Search for the cell housing the specified text and yield its (X, Y) center coordinate. 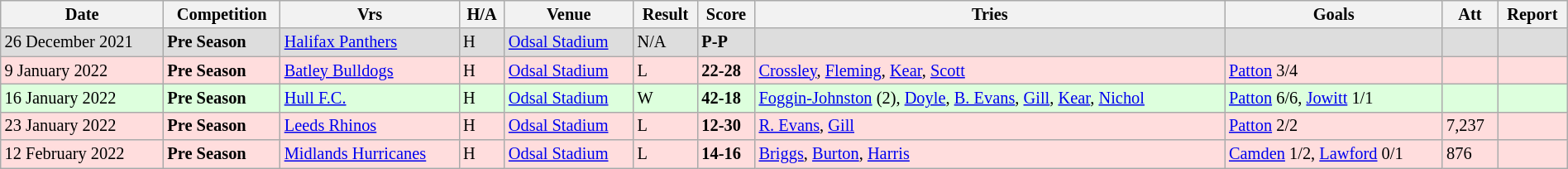
12-30 (726, 126)
H/A (481, 14)
Foggin-Johnston (2), Doyle, B. Evans, Gill, Kear, Nichol (990, 98)
Report (1533, 14)
Patton 6/6, Jowitt 1/1 (1333, 98)
Batley Bulldogs (370, 70)
Crossley, Fleming, Kear, Scott (990, 70)
Leeds Rhinos (370, 126)
Result (666, 14)
Patton 3/4 (1333, 70)
Competition (222, 14)
12 February 2022 (83, 154)
Score (726, 14)
R. Evans, Gill (990, 126)
876 (1470, 154)
Halifax Panthers (370, 42)
16 January 2022 (83, 98)
W (666, 98)
14-16 (726, 154)
9 January 2022 (83, 70)
26 December 2021 (83, 42)
Date (83, 14)
Vrs (370, 14)
P-P (726, 42)
Att (1470, 14)
Patton 2/2 (1333, 126)
Camden 1/2, Lawford 0/1 (1333, 154)
Tries (990, 14)
Briggs, Burton, Harris (990, 154)
Hull F.C. (370, 98)
23 January 2022 (83, 126)
Venue (569, 14)
7,237 (1470, 126)
Goals (1333, 14)
22-28 (726, 70)
N/A (666, 42)
Midlands Hurricanes (370, 154)
42-18 (726, 98)
